From the cell containing the given text, extract its center point as (x, y) coordinate. 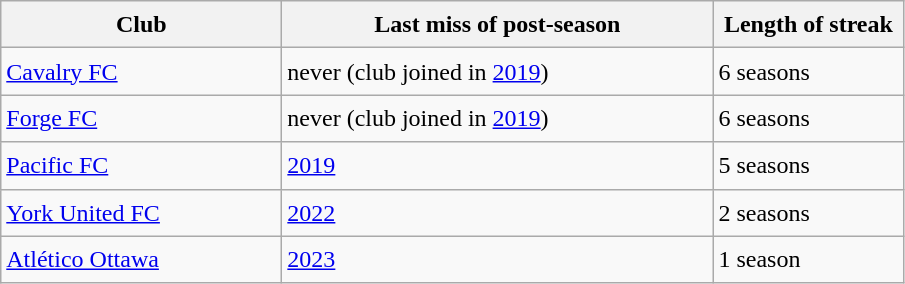
2023 (498, 260)
5 seasons (808, 166)
Atlético Ottawa (142, 260)
Length of streak (808, 24)
2022 (498, 212)
Cavalry FC (142, 72)
Forge FC (142, 118)
1 season (808, 260)
York United FC (142, 212)
Club (142, 24)
Last miss of post-season (498, 24)
2019 (498, 166)
Pacific FC (142, 166)
2 seasons (808, 212)
